Determine the (x, y) coordinate at the center of the cell enclosing the given text.  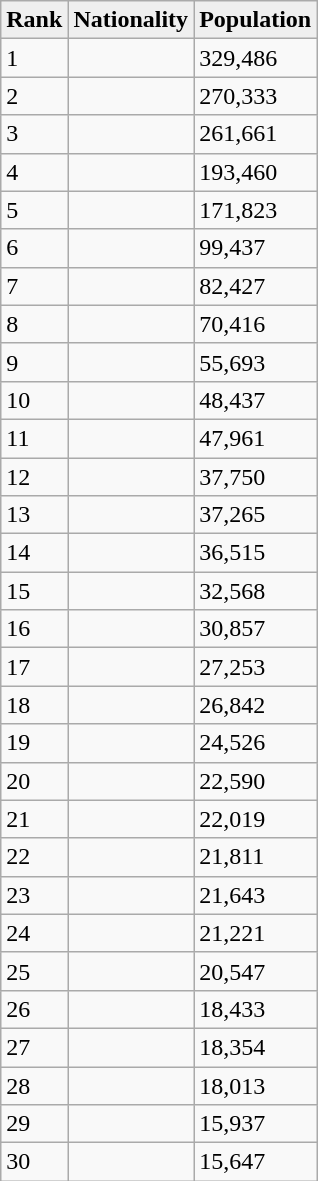
18,433 (256, 1009)
36,515 (256, 553)
261,661 (256, 134)
22,019 (256, 819)
10 (34, 400)
16 (34, 629)
24 (34, 933)
4 (34, 172)
9 (34, 362)
18,013 (256, 1085)
21,643 (256, 895)
27,253 (256, 667)
27 (34, 1047)
23 (34, 895)
22 (34, 857)
17 (34, 667)
270,333 (256, 96)
30 (34, 1162)
14 (34, 553)
26 (34, 1009)
20 (34, 781)
99,437 (256, 248)
329,486 (256, 58)
6 (34, 248)
37,265 (256, 515)
37,750 (256, 477)
15,647 (256, 1162)
32,568 (256, 591)
20,547 (256, 971)
47,961 (256, 438)
21 (34, 819)
5 (34, 210)
8 (34, 324)
25 (34, 971)
15,937 (256, 1124)
55,693 (256, 362)
171,823 (256, 210)
70,416 (256, 324)
Population (256, 20)
2 (34, 96)
1 (34, 58)
15 (34, 591)
193,460 (256, 172)
48,437 (256, 400)
7 (34, 286)
21,811 (256, 857)
18,354 (256, 1047)
24,526 (256, 743)
12 (34, 477)
Rank (34, 20)
18 (34, 705)
19 (34, 743)
28 (34, 1085)
21,221 (256, 933)
11 (34, 438)
26,842 (256, 705)
30,857 (256, 629)
Nationality (131, 20)
22,590 (256, 781)
3 (34, 134)
29 (34, 1124)
13 (34, 515)
82,427 (256, 286)
